Find where the given text appears and provide that cell's center as (X, Y) coordinate. 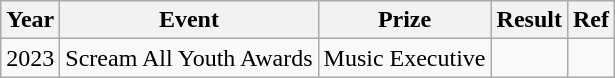
Music Executive (404, 58)
Event (189, 20)
Ref (590, 20)
Result (529, 20)
Year (30, 20)
2023 (30, 58)
Prize (404, 20)
Scream All Youth Awards (189, 58)
